Output the [X, Y] coordinate of the center of the cell containing the given text.  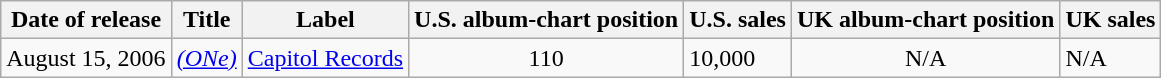
U.S. sales [738, 20]
10,000 [738, 58]
110 [546, 58]
Label [325, 20]
Capitol Records [325, 58]
Date of release [86, 20]
UK sales [1110, 20]
Title [206, 20]
UK album-chart position [925, 20]
August 15, 2006 [86, 58]
U.S. album-chart position [546, 20]
(ONe) [206, 58]
